From the cell containing the given text, extract its center point as [X, Y] coordinate. 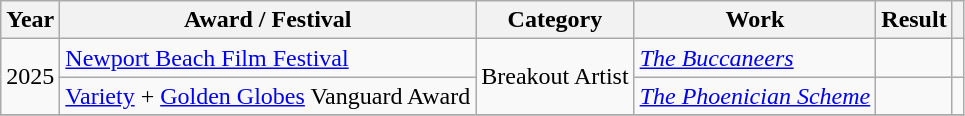
The Phoenician Scheme [755, 96]
The Buccaneers [755, 58]
Result [914, 20]
Newport Beach Film Festival [268, 58]
Variety + Golden Globes Vanguard Award [268, 96]
Award / Festival [268, 20]
Work [755, 20]
Breakout Artist [555, 77]
Year [30, 20]
2025 [30, 77]
Category [555, 20]
